Provide the (x, y) coordinate of the cell's center where the given text is located.  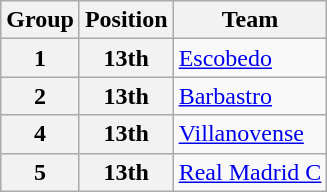
1 (40, 58)
Escobedo (250, 58)
Real Madrid C (250, 172)
5 (40, 172)
2 (40, 96)
Barbastro (250, 96)
Position (126, 20)
Group (40, 20)
4 (40, 134)
Villanovense (250, 134)
Team (250, 20)
